Find where the given text appears and provide that cell's center as [X, Y] coordinate. 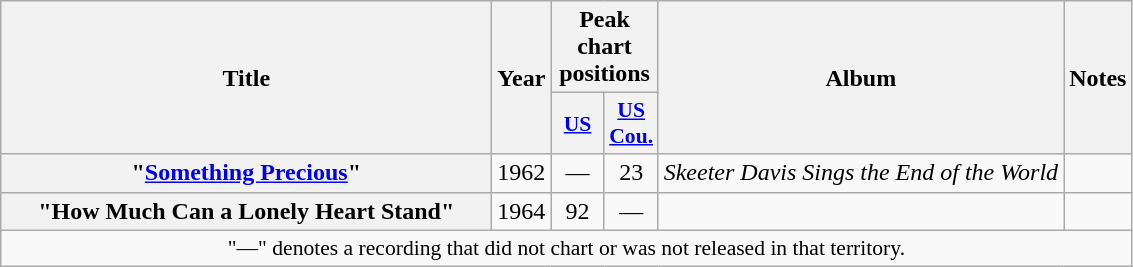
USCou. [631, 124]
92 [578, 211]
Peak chartpositions [604, 47]
1962 [522, 173]
Year [522, 78]
"—" denotes a recording that did not chart or was not released in that territory. [566, 248]
Title [246, 78]
Album [860, 78]
23 [631, 173]
"How Much Can a Lonely Heart Stand" [246, 211]
Notes [1098, 78]
1964 [522, 211]
US [578, 124]
"Something Precious" [246, 173]
Skeeter Davis Sings the End of the World [860, 173]
